Scan for the cell matching the given text and deliver its (X, Y) coordinate at center. 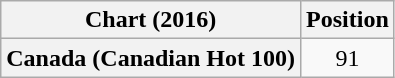
Canada (Canadian Hot 100) (151, 58)
Position (348, 20)
91 (348, 58)
Chart (2016) (151, 20)
